Locate the cell with the specified text and output its (x, y) center coordinate. 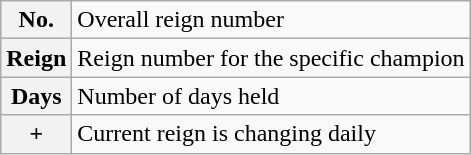
Current reign is changing daily (271, 134)
Days (36, 96)
Reign number for the specific champion (271, 58)
Overall reign number (271, 20)
Reign (36, 58)
Number of days held (271, 96)
No. (36, 20)
+ (36, 134)
